Identify which cell holds the provided text, then report its (X, Y) central coordinate. 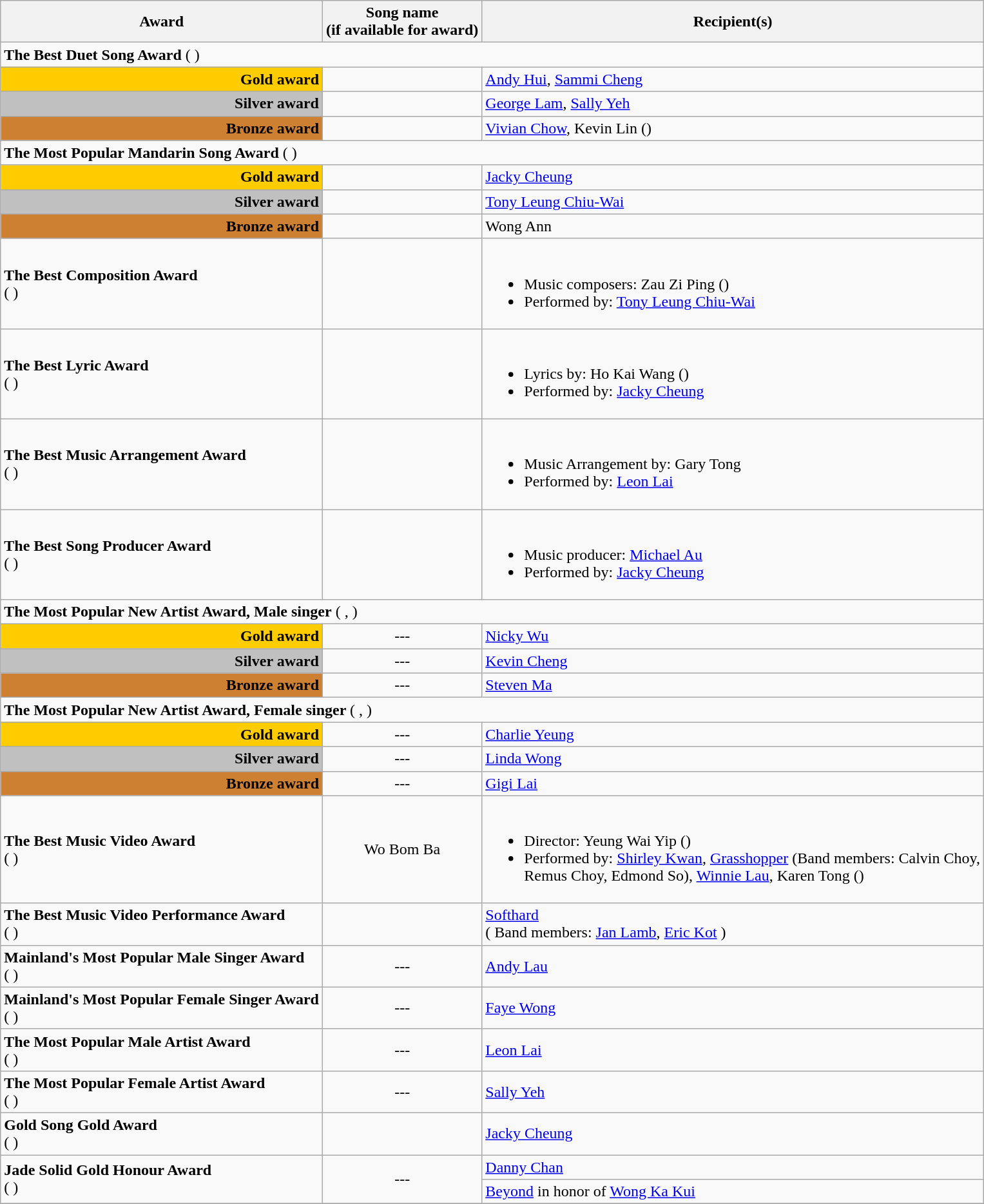
Award (162, 22)
Charlie Yeung (733, 734)
George Lam, Sally Yeh (733, 104)
Lyrics by: Ho Kai Wang ()Performed by: Jacky Cheung (733, 374)
Andy Hui, Sammi Cheng (733, 79)
Director: Yeung Wai Yip ()Performed by: Shirley Kwan, Grasshopper (Band members: Calvin Choy,Remus Choy, Edmond So), Winnie Lau, Karen Tong () (733, 849)
The Most Popular Female Artist Award( ) (162, 1091)
Mainland's Most Popular Male Singer Award ( ) (162, 966)
Faye Wong (733, 1008)
Music Arrangement by: Gary TongPerformed by: Leon Lai (733, 464)
Recipient(s) (733, 22)
The Best Music Video Performance Award( ) (162, 924)
The Best Duet Song Award ( ) (492, 55)
Song name(if available for award) (402, 22)
The Best Song Producer Award( ) (162, 554)
Beyond in honor of Wong Ka Kui (733, 1192)
Music producer: Michael AuPerformed by: Jacky Cheung (733, 554)
The Most Popular Mandarin Song Award ( ) (492, 153)
Danny Chan (733, 1167)
Music composers: Zau Zi Ping ()Performed by: Tony Leung Chiu-Wai (733, 283)
The Most Popular New Artist Award, Female singer ( , ) (492, 710)
Steven Ma (733, 685)
Nicky Wu (733, 636)
The Best Music Arrangement Award( ) (162, 464)
The Most Popular New Artist Award, Male singer ( , ) (492, 612)
The Most Popular Male Artist Award( ) (162, 1050)
Wong Ann (733, 226)
Linda Wong (733, 759)
Tony Leung Chiu-Wai (733, 202)
Wo Bom Ba (402, 849)
The Best Composition Award( ) (162, 283)
Sally Yeh (733, 1091)
Gold Song Gold Award( ) (162, 1134)
Gigi Lai (733, 783)
Andy Lau (733, 966)
The Best Music Video Award( ) (162, 849)
Kevin Cheng (733, 661)
Leon Lai (733, 1050)
Mainland's Most Popular Female Singer Award ( ) (162, 1008)
The Best Lyric Award( ) (162, 374)
Vivian Chow, Kevin Lin () (733, 128)
Jade Solid Gold Honour Award ( ) (162, 1179)
Softhard ( Band members: Jan Lamb, Eric Kot ) (733, 924)
